Extract the [X, Y] coordinate from the center of the cell holding the provided text.  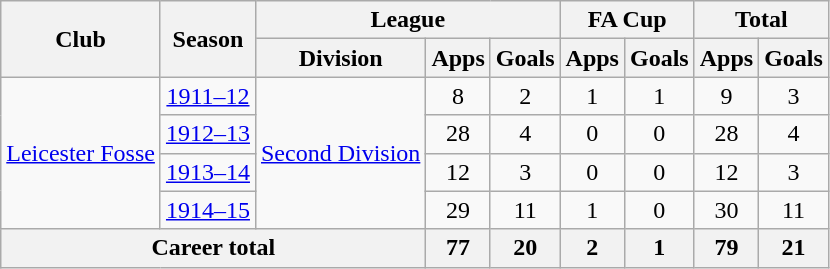
Club [81, 39]
20 [525, 248]
9 [726, 96]
1912–13 [208, 134]
Total [761, 20]
Career total [214, 248]
77 [458, 248]
29 [458, 210]
FA Cup [627, 20]
79 [726, 248]
Season [208, 39]
1911–12 [208, 96]
League [408, 20]
Second Division [340, 153]
1913–14 [208, 172]
Leicester Fosse [81, 153]
8 [458, 96]
21 [794, 248]
1914–15 [208, 210]
30 [726, 210]
Division [340, 58]
